Locate the cell with the specified text and output its [x, y] center coordinate. 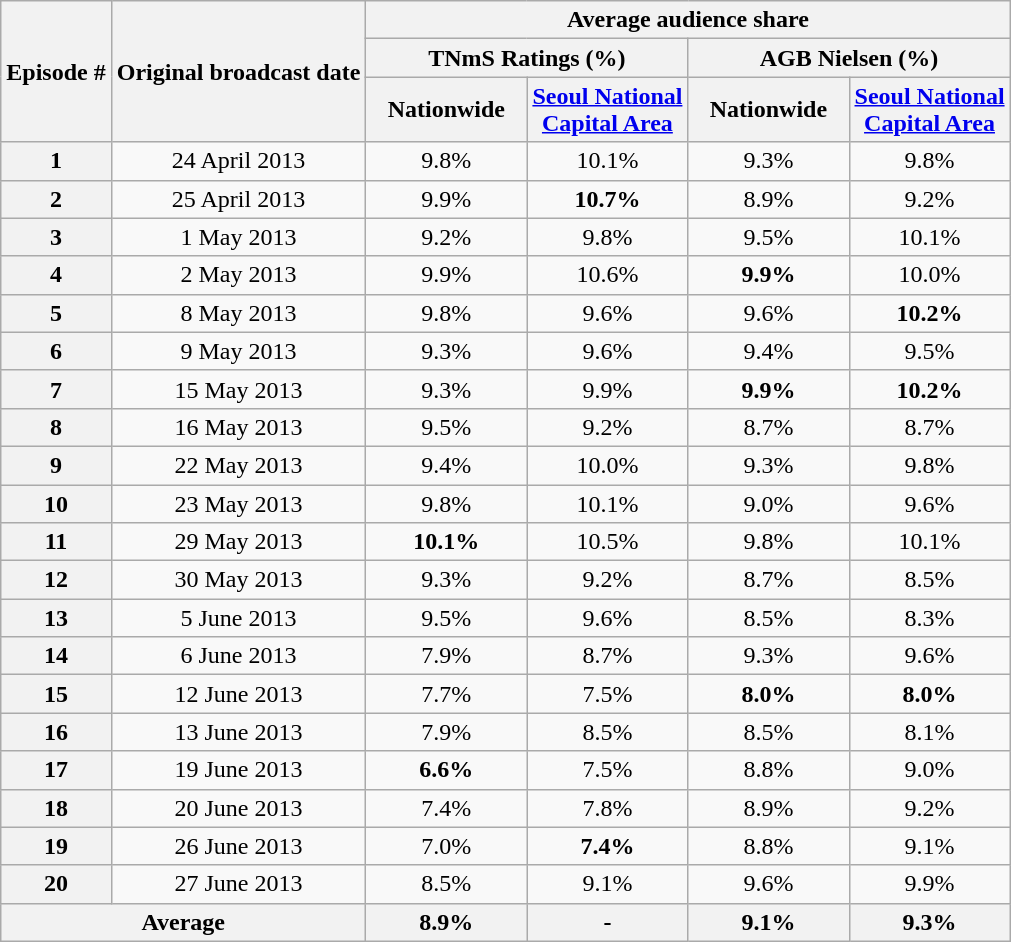
10.7% [608, 199]
8 [56, 427]
29 May 2013 [238, 542]
10 [56, 503]
25 April 2013 [238, 199]
14 [56, 656]
23 May 2013 [238, 503]
8 May 2013 [238, 313]
16 May 2013 [238, 427]
22 May 2013 [238, 465]
18 [56, 808]
30 May 2013 [238, 580]
AGB Nielsen (%) [849, 58]
2 May 2013 [238, 275]
7.8% [608, 808]
20 June 2013 [238, 808]
11 [56, 542]
8.3% [930, 618]
Episode # [56, 72]
8.1% [930, 732]
19 June 2013 [238, 770]
1 May 2013 [238, 237]
Average [184, 922]
9 [56, 465]
7 [56, 389]
- [608, 922]
9 May 2013 [238, 351]
12 [56, 580]
6 [56, 351]
1 [56, 161]
Average audience share [688, 20]
Original broadcast date [238, 72]
6 June 2013 [238, 656]
27 June 2013 [238, 884]
10.6% [608, 275]
TNmS Ratings (%) [527, 58]
6.6% [446, 770]
13 [56, 618]
26 June 2013 [238, 846]
5 [56, 313]
19 [56, 846]
3 [56, 237]
15 May 2013 [238, 389]
24 April 2013 [238, 161]
7.0% [446, 846]
17 [56, 770]
15 [56, 694]
12 June 2013 [238, 694]
20 [56, 884]
16 [56, 732]
5 June 2013 [238, 618]
2 [56, 199]
4 [56, 275]
13 June 2013 [238, 732]
7.7% [446, 694]
10.5% [608, 542]
